For the text-containing cell, return its midpoint in (X, Y) coordinate format. 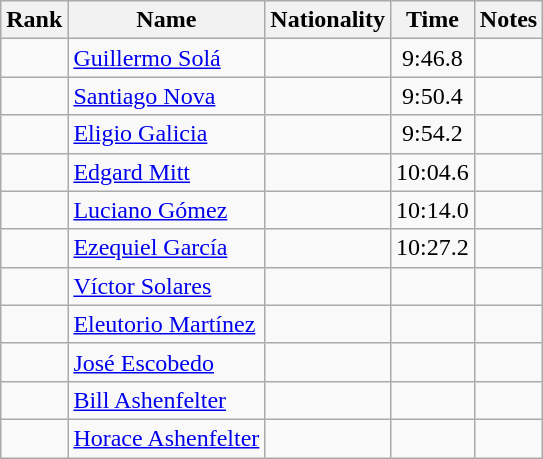
Notes (508, 20)
9:54.2 (433, 134)
Bill Ashenfelter (166, 400)
José Escobedo (166, 362)
10:27.2 (433, 248)
Eligio Galicia (166, 134)
Name (166, 20)
9:46.8 (433, 58)
Ezequiel García (166, 248)
10:14.0 (433, 210)
Edgard Mitt (166, 172)
Nationality (328, 20)
Guillermo Solá (166, 58)
Rank (34, 20)
Horace Ashenfelter (166, 438)
Time (433, 20)
Luciano Gómez (166, 210)
Santiago Nova (166, 96)
Eleutorio Martínez (166, 324)
9:50.4 (433, 96)
10:04.6 (433, 172)
Víctor Solares (166, 286)
